Determine the (x, y) coordinate at the center of the cell enclosing the given text.  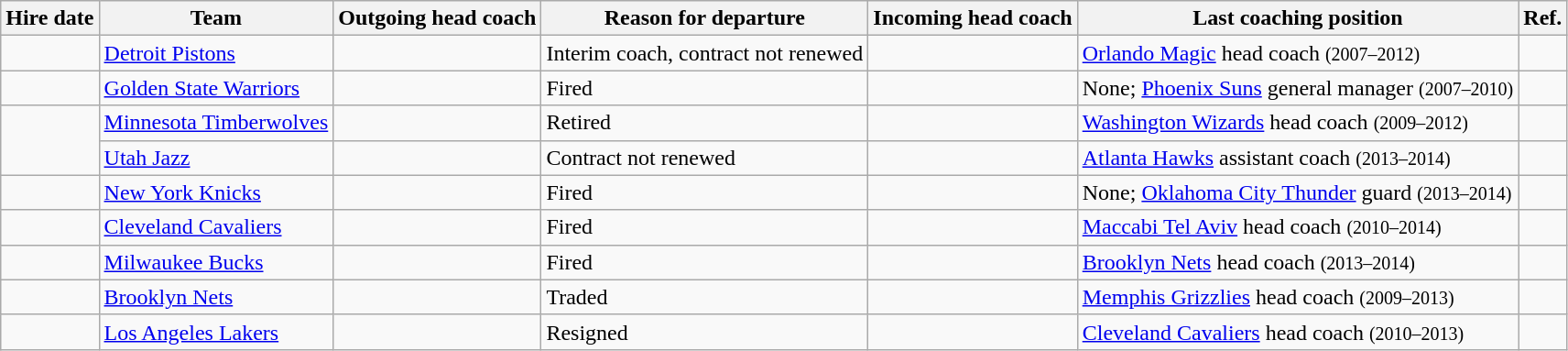
Ref. (1542, 18)
Memphis Grizzlies head coach (2009–2013) (1298, 297)
Maccabi Tel Aviv head coach (2010–2014) (1298, 227)
Incoming head coach (973, 18)
Cleveland Cavaliers head coach (2010–2013) (1298, 332)
Atlanta Hawks assistant coach (2013–2014) (1298, 158)
Orlando Magic head coach (2007–2012) (1298, 53)
Brooklyn Nets head coach (2013–2014) (1298, 262)
Minnesota Timberwolves (216, 123)
Contract not renewed (705, 158)
None; Phoenix Suns general manager (2007–2010) (1298, 88)
Reason for departure (705, 18)
Detroit Pistons (216, 53)
Utah Jazz (216, 158)
Traded (705, 297)
Washington Wizards head coach (2009–2012) (1298, 123)
Los Angeles Lakers (216, 332)
Interim coach, contract not renewed (705, 53)
Retired (705, 123)
Resigned (705, 332)
Outgoing head coach (438, 18)
Brooklyn Nets (216, 297)
Cleveland Cavaliers (216, 227)
Milwaukee Bucks (216, 262)
Last coaching position (1298, 18)
None; Oklahoma City Thunder guard (2013–2014) (1298, 192)
Golden State Warriors (216, 88)
Hire date (49, 18)
New York Knicks (216, 192)
Team (216, 18)
